Return the [X, Y] coordinate for the center point of the cell that contains the specified text.  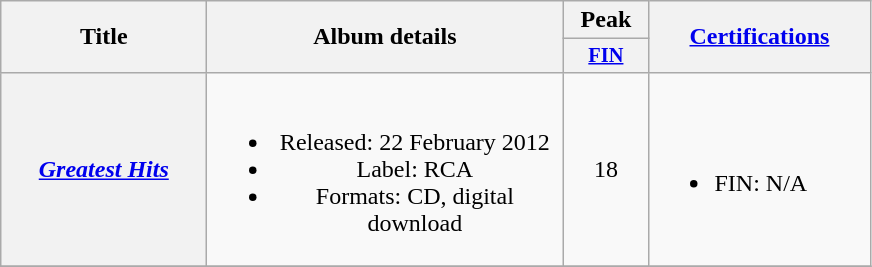
Released: 22 February 2012Label: RCAFormats: CD, digital download [385, 169]
Peak [606, 20]
FIN [606, 56]
Greatest Hits [104, 169]
18 [606, 169]
FIN: N/A [760, 169]
Title [104, 37]
Certifications [760, 37]
Album details [385, 37]
